Pinpoint the cell where the given text exists, returning its [x, y] midpoint coordinate. 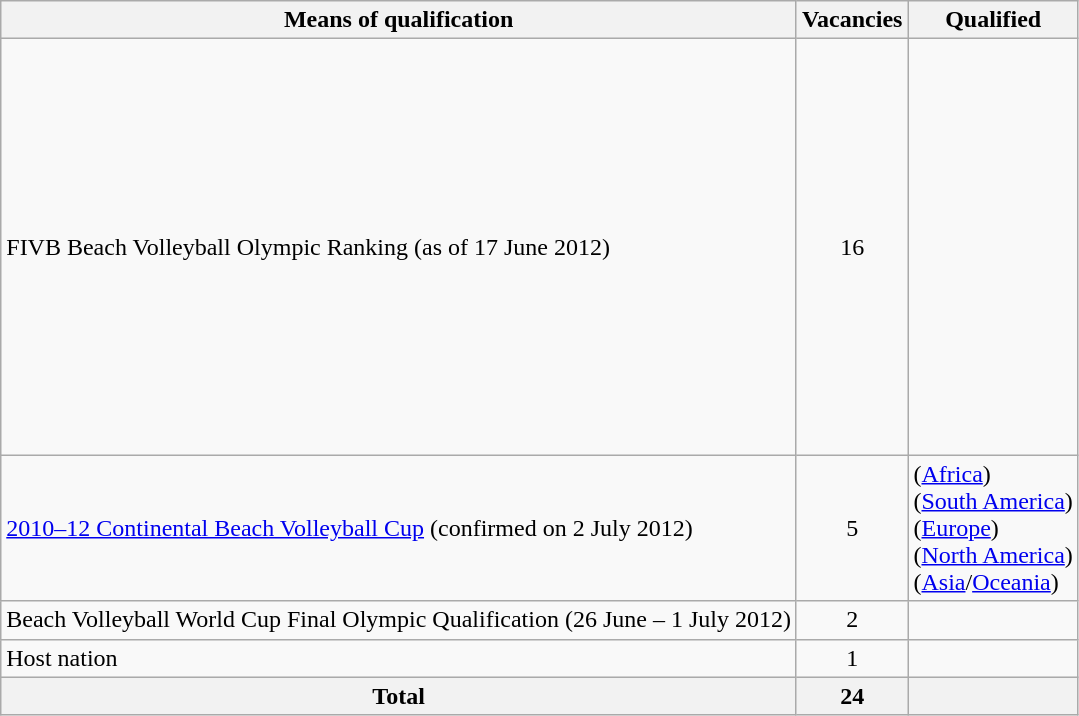
FIVB Beach Volleyball Olympic Ranking (as of 17 June 2012) [399, 247]
Total [399, 696]
1 [852, 658]
(Africa) (South America) (Europe) (North America) (Asia/Oceania) [993, 528]
Qualified [993, 20]
5 [852, 528]
24 [852, 696]
Host nation [399, 658]
Means of qualification [399, 20]
2 [852, 620]
Vacancies [852, 20]
2010–12 Continental Beach Volleyball Cup (confirmed on 2 July 2012) [399, 528]
Beach Volleyball World Cup Final Olympic Qualification (26 June – 1 July 2012) [399, 620]
16 [852, 247]
